Provide the [X, Y] coordinate of the cell's center where the given text is located.  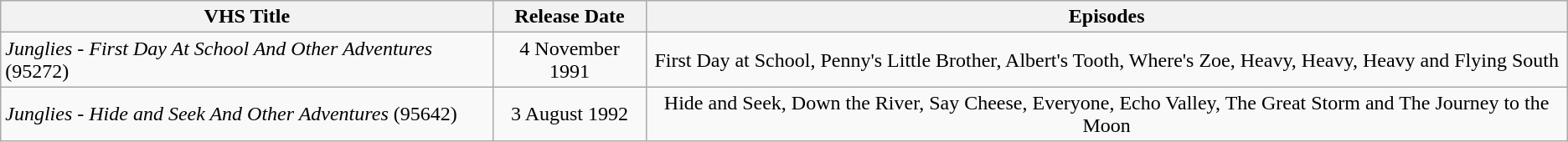
VHS Title [247, 17]
Junglies - First Day At School And Other Adventures (95272) [247, 60]
3 August 1992 [570, 114]
Episodes [1106, 17]
Release Date [570, 17]
4 November 1991 [570, 60]
Hide and Seek, Down the River, Say Cheese, Everyone, Echo Valley, The Great Storm and The Journey to the Moon [1106, 114]
First Day at School, Penny's Little Brother, Albert's Tooth, Where's Zoe, Heavy, Heavy, Heavy and Flying South [1106, 60]
Junglies - Hide and Seek And Other Adventures (95642) [247, 114]
